Identify which cell holds the provided text, then report its (X, Y) central coordinate. 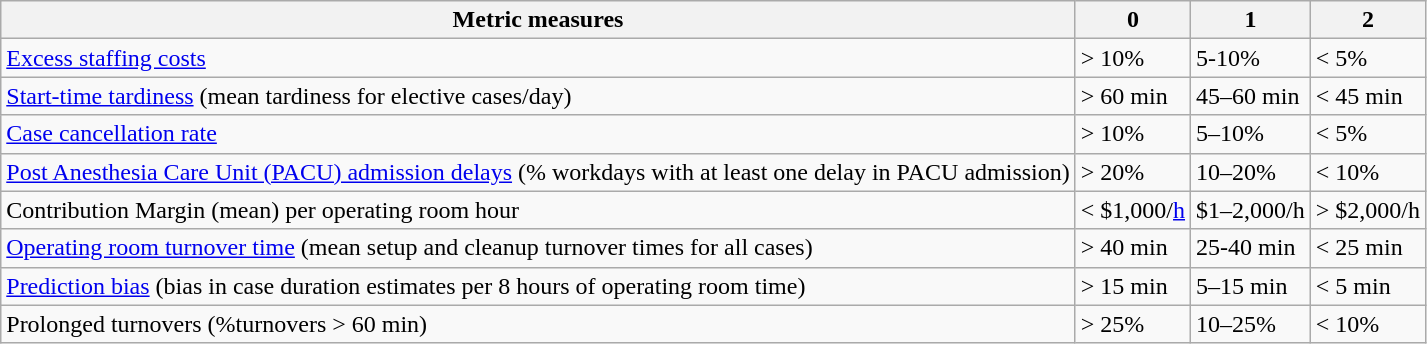
5–15 min (1251, 286)
10–25% (1251, 324)
5–10% (1251, 134)
> 60 min (1132, 96)
25-40 min (1251, 248)
> 40 min (1132, 248)
< $1,000/h (1132, 210)
> 25% (1132, 324)
> 15 min (1132, 286)
Metric measures (538, 20)
Case cancellation rate (538, 134)
10–20% (1251, 172)
1 (1251, 20)
$1–2,000/h (1251, 210)
Excess staffing costs (538, 58)
Contribution Margin (mean) per operating room hour (538, 210)
Operating room turnover time (mean setup and cleanup turnover times for all cases) (538, 248)
> 20% (1132, 172)
< 45 min (1368, 96)
Post Anesthesia Care Unit (PACU) admission delays (% workdays with at least one delay in PACU admission) (538, 172)
45–60 min (1251, 96)
< 25 min (1368, 248)
< 5 min (1368, 286)
0 (1132, 20)
Prolonged turnovers (%turnovers > 60 min) (538, 324)
Prediction bias (bias in case duration estimates per 8 hours of operating room time) (538, 286)
> $2,000/h (1368, 210)
2 (1368, 20)
5-10% (1251, 58)
Start-time tardiness (mean tardiness for elective cases/day) (538, 96)
